Provide the (x, y) coordinate of the cell's center where the given text is located.  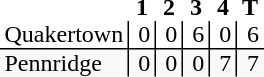
Quakertown (64, 35)
Pennridge (64, 63)
